Locate the cell with the specified text and output its [X, Y] center coordinate. 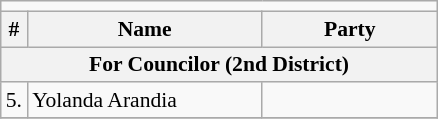
For Councilor (2nd District) [220, 65]
Name [144, 29]
Yolanda Arandia [144, 101]
# [14, 29]
Party [350, 29]
5. [14, 101]
